Provide the (x, y) coordinate of the cell's center where the given text is located.  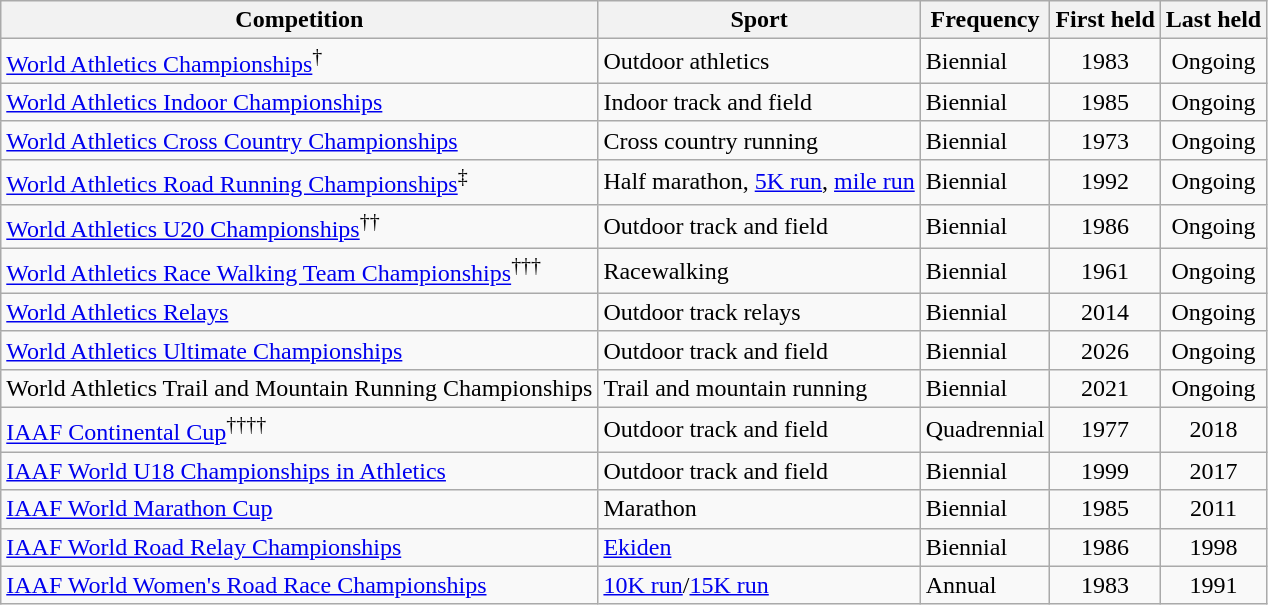
Quadrennial (985, 430)
Last held (1213, 20)
IAAF World Marathon Cup (300, 509)
Outdoor athletics (759, 62)
World Athletics Road Running Championships‡ (300, 182)
Racewalking (759, 272)
Annual (985, 585)
2018 (1213, 430)
World Athletics Race Walking Team Championships††† (300, 272)
1991 (1213, 585)
First held (1105, 20)
1999 (1105, 471)
World Athletics Cross Country Championships (300, 140)
Cross country running (759, 140)
1992 (1105, 182)
Sport (759, 20)
World Athletics U20 Championships†† (300, 226)
World Athletics Relays (300, 312)
Ekiden (759, 547)
Half marathon, 5K run, mile run (759, 182)
1973 (1105, 140)
World Athletics Ultimate Championships (300, 350)
1961 (1105, 272)
IAAF World U18 Championships in Athletics (300, 471)
Competition (300, 20)
2011 (1213, 509)
2026 (1105, 350)
IAAF World Women's Road Race Championships (300, 585)
10K run/15K run (759, 585)
2014 (1105, 312)
Trail and mountain running (759, 388)
Indoor track and field (759, 102)
1998 (1213, 547)
Frequency (985, 20)
Marathon (759, 509)
World Athletics Trail and Mountain Running Championships (300, 388)
1977 (1105, 430)
2021 (1105, 388)
2017 (1213, 471)
IAAF World Road Relay Championships (300, 547)
IAAF Continental Cup†††† (300, 430)
Outdoor track relays (759, 312)
World Athletics Indoor Championships (300, 102)
World Athletics Championships† (300, 62)
